From the cell containing the given text, extract its center point as [X, Y] coordinate. 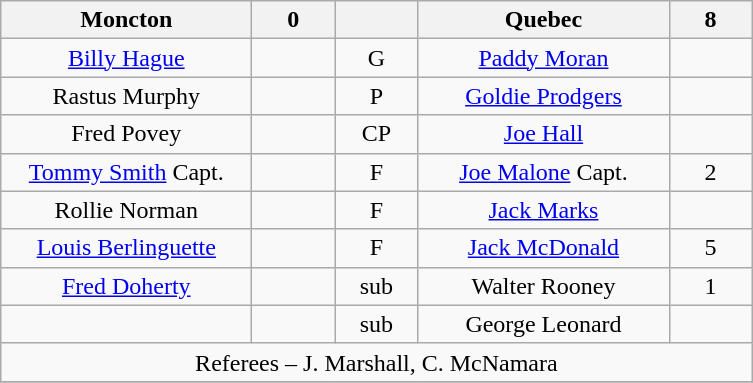
Billy Hague [126, 58]
Quebec [544, 20]
G [376, 58]
P [376, 96]
Joe Hall [544, 134]
Jack Marks [544, 210]
George Leonard [544, 324]
5 [710, 248]
Fred Doherty [126, 286]
Referees – J. Marshall, C. McNamara [376, 362]
2 [710, 172]
Moncton [126, 20]
Rollie Norman [126, 210]
Joe Malone Capt. [544, 172]
Jack McDonald [544, 248]
Paddy Moran [544, 58]
Rastus Murphy [126, 96]
1 [710, 286]
Tommy Smith Capt. [126, 172]
Goldie Prodgers [544, 96]
Louis Berlinguette [126, 248]
Fred Povey [126, 134]
Walter Rooney [544, 286]
8 [710, 20]
CP [376, 134]
0 [294, 20]
